Determine the [x, y] coordinate at the center of the cell enclosing the given text.  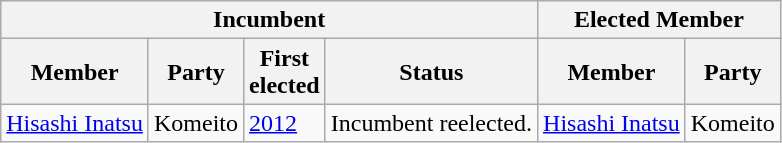
Elected Member [660, 20]
Incumbent [270, 20]
Firstelected [285, 72]
2012 [285, 123]
Status [431, 72]
Incumbent reelected. [431, 123]
